Capture the cell that displays the provided text and extract its (x, y) central coordinate. 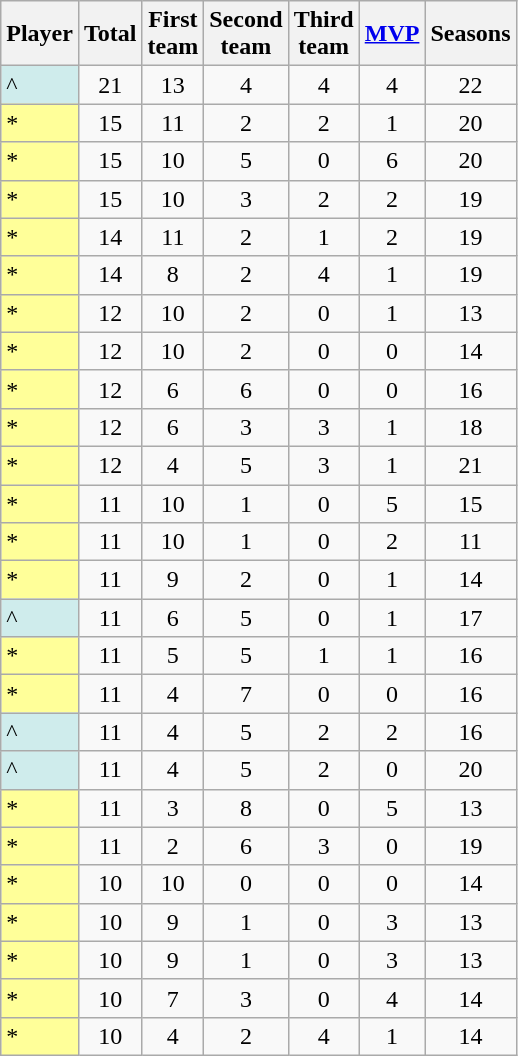
18 (470, 427)
Third team (324, 34)
MVP (392, 34)
Second team (246, 34)
Seasons (470, 34)
Player (40, 34)
22 (470, 85)
First team (173, 34)
Total (110, 34)
17 (470, 618)
